Pinpoint the cell where the given text exists, returning its (X, Y) midpoint coordinate. 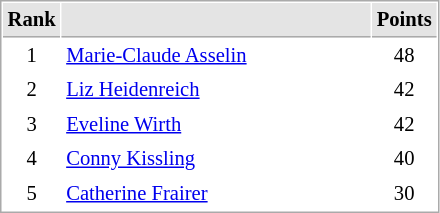
3 (32, 124)
1 (32, 56)
Conny Kissling (216, 158)
Liz Heidenreich (216, 90)
Catherine Frairer (216, 194)
4 (32, 158)
Marie-Claude Asselin (216, 56)
40 (404, 158)
5 (32, 194)
Rank (32, 20)
30 (404, 194)
48 (404, 56)
Points (404, 20)
Eveline Wirth (216, 124)
2 (32, 90)
